From the cell containing the given text, extract its center point as (X, Y) coordinate. 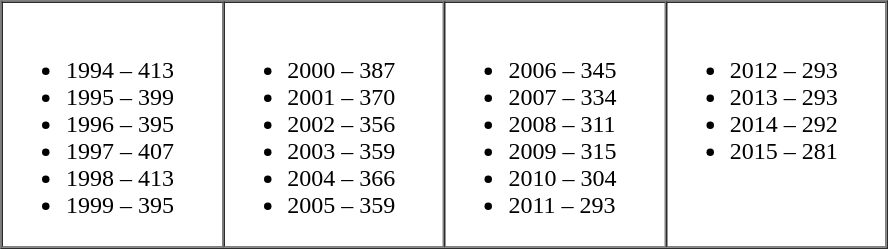
1994 – 4131995 – 3991996 – 3951997 – 4071998 – 4131999 – 395 (112, 125)
2000 – 3872001 – 3702002 – 3562003 – 3592004 – 3662005 – 359 (334, 125)
2012 – 2932013 – 2932014 – 2922015 – 281 (776, 125)
2006 – 3452007 – 3342008 – 3112009 – 3152010 – 3042011 – 293 (554, 125)
